Pinpoint the cell where the given text exists, returning its (X, Y) midpoint coordinate. 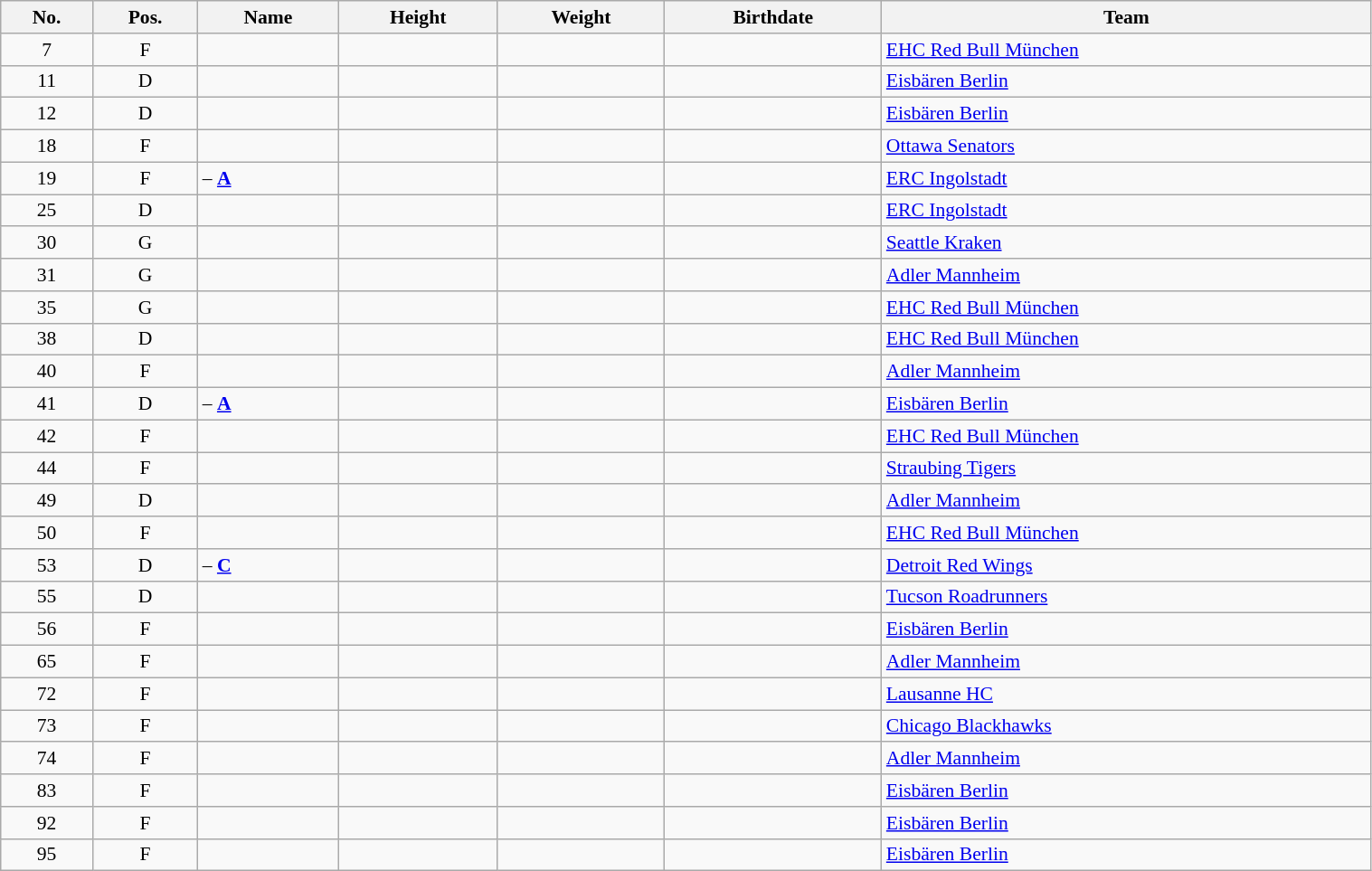
Ottawa Senators (1127, 147)
Height (418, 17)
41 (47, 404)
Chicago Blackhawks (1127, 726)
53 (47, 565)
31 (47, 275)
95 (47, 855)
– C (269, 565)
19 (47, 178)
44 (47, 469)
Detroit Red Wings (1127, 565)
55 (47, 597)
40 (47, 372)
72 (47, 694)
Weight (581, 17)
42 (47, 436)
83 (47, 791)
49 (47, 501)
74 (47, 759)
Seattle Kraken (1127, 243)
18 (47, 147)
Straubing Tigers (1127, 469)
92 (47, 823)
65 (47, 662)
73 (47, 726)
38 (47, 339)
56 (47, 630)
30 (47, 243)
50 (47, 533)
25 (47, 211)
No. (47, 17)
Pos. (145, 17)
12 (47, 114)
11 (47, 81)
Birthdate (773, 17)
Tucson Roadrunners (1127, 597)
7 (47, 50)
Team (1127, 17)
Name (269, 17)
35 (47, 308)
Lausanne HC (1127, 694)
